Find where the given text appears and provide that cell's center as [X, Y] coordinate. 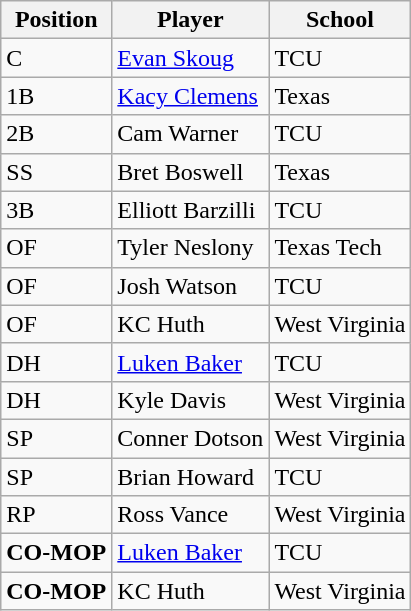
1B [56, 96]
Conner Dotson [190, 438]
Texas Tech [340, 248]
RP [56, 515]
SS [56, 172]
Ross Vance [190, 515]
Brian Howard [190, 477]
2B [56, 134]
Position [56, 20]
Evan Skoug [190, 58]
School [340, 20]
Cam Warner [190, 134]
Player [190, 20]
Tyler Neslony [190, 248]
Josh Watson [190, 286]
Kyle Davis [190, 400]
Bret Boswell [190, 172]
Kacy Clemens [190, 96]
C [56, 58]
Elliott Barzilli [190, 210]
3B [56, 210]
